Detect which cell encompasses the target text, then output its [x, y] center coordinate. 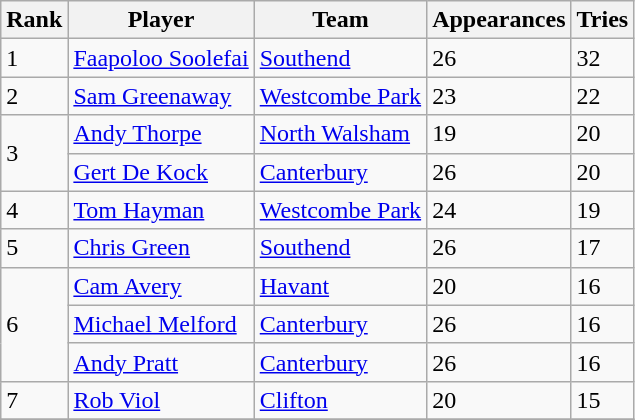
6 [34, 324]
Rob Viol [161, 400]
Clifton [340, 400]
North Walsham [340, 134]
Chris Green [161, 248]
Andy Thorpe [161, 134]
23 [499, 96]
Andy Pratt [161, 362]
7 [34, 400]
3 [34, 153]
Tries [602, 20]
1 [34, 58]
17 [602, 248]
2 [34, 96]
32 [602, 58]
Team [340, 20]
Faapoloo Soolefai [161, 58]
24 [499, 210]
Michael Melford [161, 324]
Cam Avery [161, 286]
4 [34, 210]
5 [34, 248]
Player [161, 20]
Gert De Kock [161, 172]
15 [602, 400]
Havant [340, 286]
Appearances [499, 20]
Rank [34, 20]
Sam Greenaway [161, 96]
Tom Hayman [161, 210]
22 [602, 96]
